Extract the [X, Y] coordinate from the center of the cell holding the provided text.  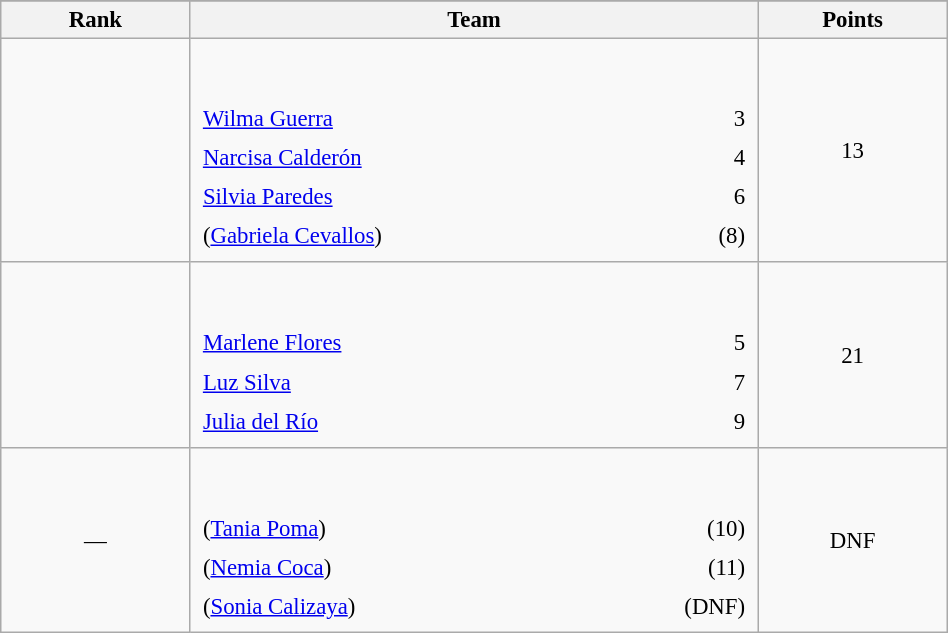
Silvia Paredes [428, 197]
3 [706, 119]
(10) [666, 528]
(Tania Poma) (10) (Nemia Coca) (11) (Sonia Calizaya) (DNF) [474, 540]
— [96, 540]
Marlene Flores [438, 343]
9 [716, 421]
(Nemia Coca) [390, 567]
(Tania Poma) [390, 528]
7 [716, 382]
(Gabriela Cevallos) [428, 236]
Points [852, 20]
Narcisa Calderón [428, 158]
5 [716, 343]
(Sonia Calizaya) [390, 606]
21 [852, 354]
6 [706, 197]
Team [474, 20]
4 [706, 158]
Julia del Río [438, 421]
Wilma Guerra 3 Narcisa Calderón 4 Silvia Paredes 6 (Gabriela Cevallos) (8) [474, 151]
DNF [852, 540]
Rank [96, 20]
(11) [666, 567]
(DNF) [666, 606]
Luz Silva [438, 382]
(8) [706, 236]
Marlene Flores 5 Luz Silva 7 Julia del Río 9 [474, 354]
13 [852, 151]
Wilma Guerra [428, 119]
